From the cell containing the given text, extract its center point as [x, y] coordinate. 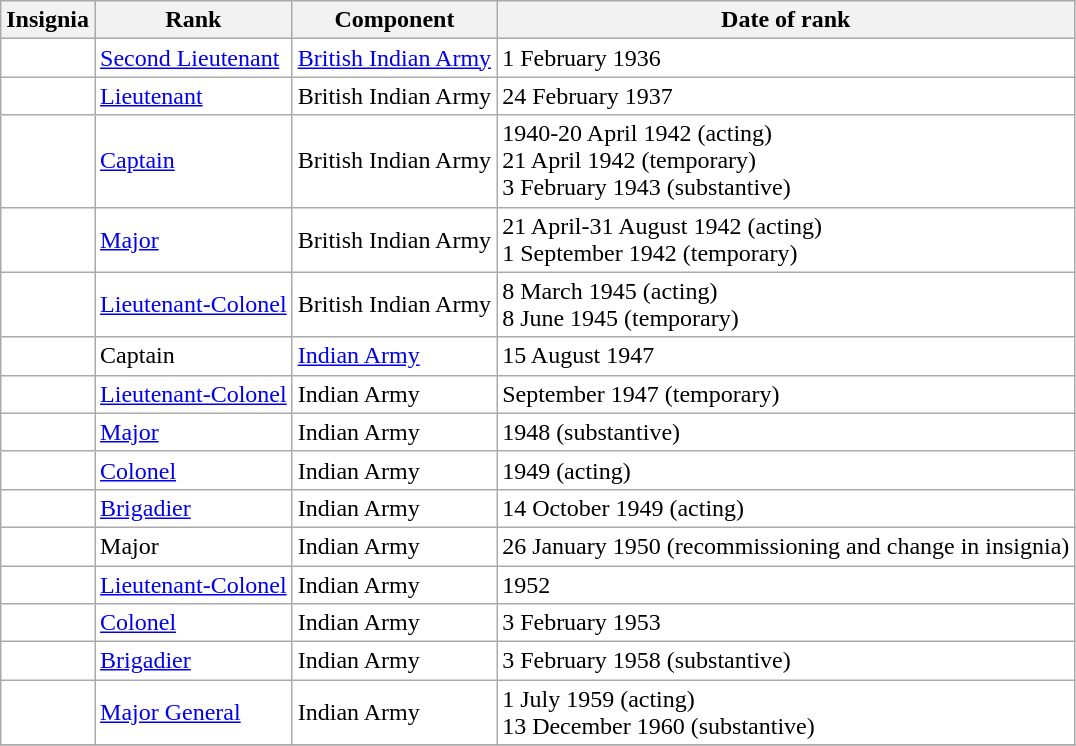
14 October 1949 (acting) [786, 508]
Second Lieutenant [194, 58]
24 February 1937 [786, 96]
26 January 1950 (recommissioning and change in insignia) [786, 546]
1 February 1936 [786, 58]
1952 [786, 585]
September 1947 (temporary) [786, 394]
1948 (substantive) [786, 432]
8 March 1945 (acting)8 June 1945 (temporary) [786, 304]
3 February 1958 (substantive) [786, 661]
3 February 1953 [786, 623]
Major General [194, 712]
21 April-31 August 1942 (acting)1 September 1942 (temporary) [786, 240]
Date of rank [786, 20]
15 August 1947 [786, 356]
1940-20 April 1942 (acting)21 April 1942 (temporary)3 February 1943 (substantive) [786, 161]
Lieutenant [194, 96]
Insignia [48, 20]
1 July 1959 (acting) 13 December 1960 (substantive) [786, 712]
1949 (acting) [786, 470]
Component [394, 20]
Rank [194, 20]
